Pinpoint the cell where the given text exists, returning its [X, Y] midpoint coordinate. 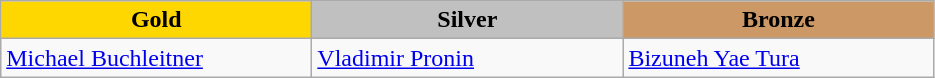
Gold [156, 20]
Bronze [778, 20]
Michael Buchleitner [156, 58]
Silver [468, 20]
Bizuneh Yae Tura [778, 58]
Vladimir Pronin [468, 58]
